Find where the given text appears and provide that cell's center as (X, Y) coordinate. 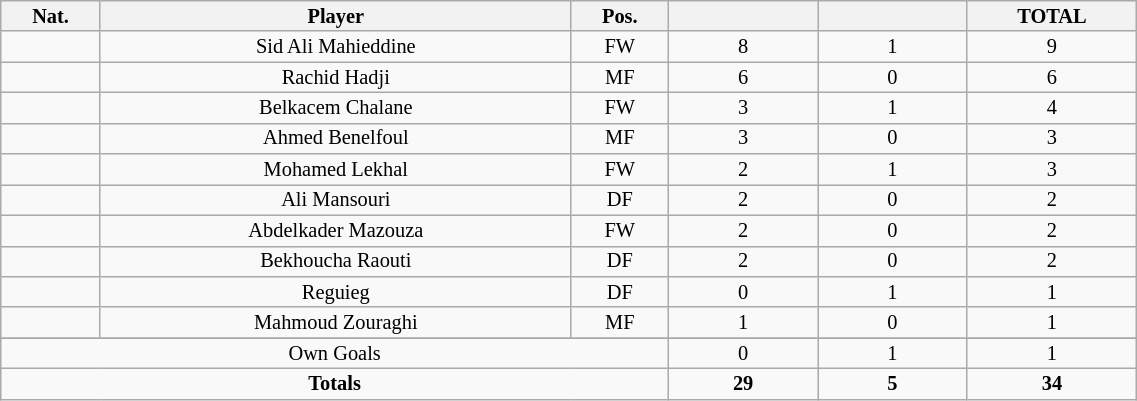
Reguieg (336, 292)
34 (1052, 384)
Player (336, 16)
Own Goals (335, 354)
Rachid Hadji (336, 78)
5 (892, 384)
Ali Mansouri (336, 200)
9 (1052, 46)
29 (742, 384)
Pos. (620, 16)
Nat. (51, 16)
8 (742, 46)
Totals (335, 384)
Bekhoucha Raouti (336, 262)
4 (1052, 108)
TOTAL (1052, 16)
Ahmed Benelfoul (336, 138)
Mahmoud Zouraghi (336, 322)
Sid Ali Mahieddine (336, 46)
Belkacem Chalane (336, 108)
Abdelkader Mazouza (336, 230)
Mohamed Lekhal (336, 170)
